Identify which cell holds the provided text, then report its [X, Y] central coordinate. 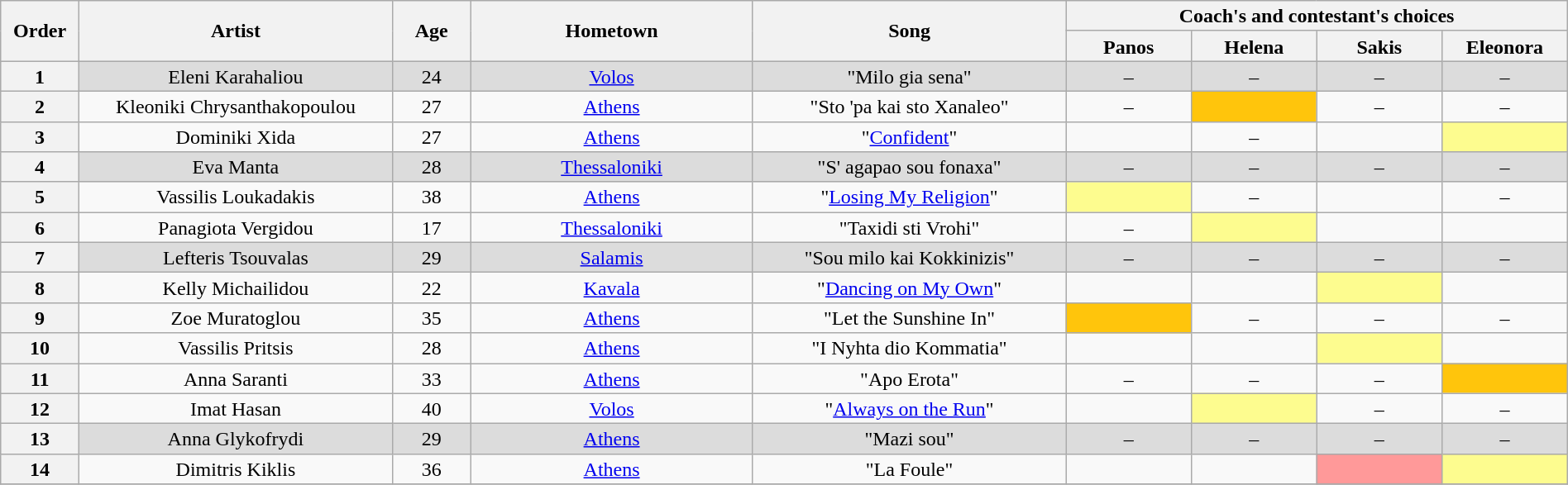
"Confident" [910, 137]
33 [432, 378]
"Mazi sou" [910, 440]
17 [432, 228]
11 [40, 378]
Age [432, 31]
Sakis [1379, 46]
"I Nyhta dio Kommatia" [910, 349]
22 [432, 288]
Vassilis Pritsis [235, 349]
Panos [1129, 46]
Kavala [612, 288]
10 [40, 349]
Zoe Muratoglou [235, 317]
"Sto 'pa kai sto Xanaleo" [910, 106]
40 [432, 408]
Vassilis Loukadakis [235, 197]
Eleni Karahaliou [235, 76]
Song [910, 31]
Imat Hasan [235, 408]
Dimitris Kiklis [235, 469]
36 [432, 469]
"Always on the Run" [910, 408]
"Dancing on My Own" [910, 288]
38 [432, 197]
Coach's and contestant's choices [1317, 17]
Eleonora [1505, 46]
6 [40, 228]
Anna Saranti [235, 378]
Helena [1255, 46]
Eva Manta [235, 167]
"Sou milo kai Kokkinizis" [910, 258]
Anna Glykofrydi [235, 440]
3 [40, 137]
"Apo Erota" [910, 378]
Salamis [612, 258]
13 [40, 440]
Panagiota Vergidou [235, 228]
Lefteris Tsouvalas [235, 258]
5 [40, 197]
Kleoniki Chrysanthakopoulou [235, 106]
"Taxidi sti Vrohi" [910, 228]
4 [40, 167]
2 [40, 106]
"S' agapao sou fonaxa" [910, 167]
"Let the Sunshine In" [910, 317]
Kelly Michailidou [235, 288]
1 [40, 76]
14 [40, 469]
9 [40, 317]
8 [40, 288]
12 [40, 408]
35 [432, 317]
"La Foule" [910, 469]
Hometown [612, 31]
"Milo gia sena" [910, 76]
Artist [235, 31]
Dominiki Xida [235, 137]
24 [432, 76]
"Losing My Religion" [910, 197]
Order [40, 31]
7 [40, 258]
